Provide the [x, y] coordinate of the cell's center where the given text is located.  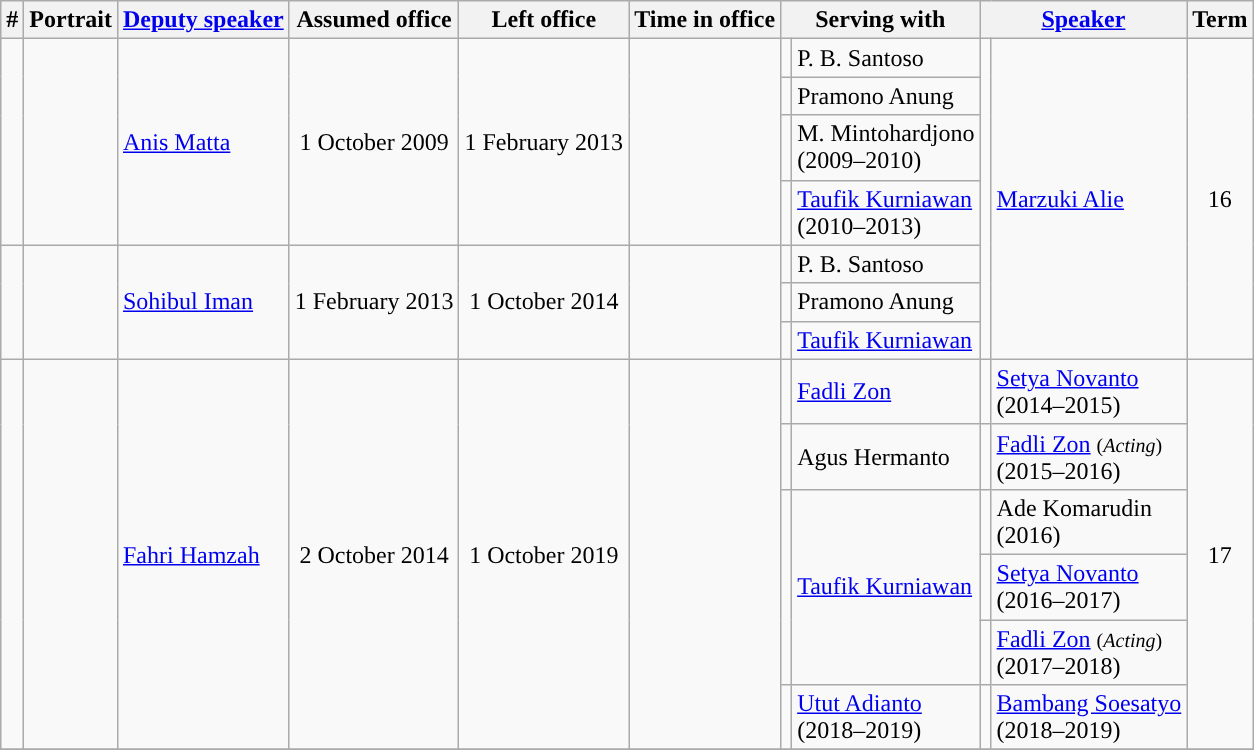
1 October 2009 [374, 142]
1 October 2014 [544, 302]
Ade Komarudin(2016) [1089, 522]
Portrait [71, 20]
Utut Adianto(2018–2019) [886, 718]
Taufik Kurniawan(2010–2013) [886, 212]
17 [1220, 554]
Fadli Zon (Acting)(2015–2016) [1089, 456]
Setya Novanto(2016–2017) [1089, 586]
Serving with [880, 20]
Fahri Hamzah [203, 554]
Assumed office [374, 20]
16 [1220, 199]
Left office [544, 20]
Time in office [705, 20]
Marzuki Alie [1089, 199]
M. Mintohardjono(2009–2010) [886, 148]
Bambang Soesatyo(2018–2019) [1089, 718]
1 October 2019 [544, 554]
Speaker [1084, 20]
Anis Matta [203, 142]
Fadli Zon [886, 392]
# [12, 20]
Agus Hermanto [886, 456]
2 October 2014 [374, 554]
Fadli Zon (Acting)(2017–2018) [1089, 652]
Term [1220, 20]
Setya Novanto(2014–2015) [1089, 392]
Sohibul Iman [203, 302]
Deputy speaker [203, 20]
